Identify which cell holds the provided text, then report its [x, y] central coordinate. 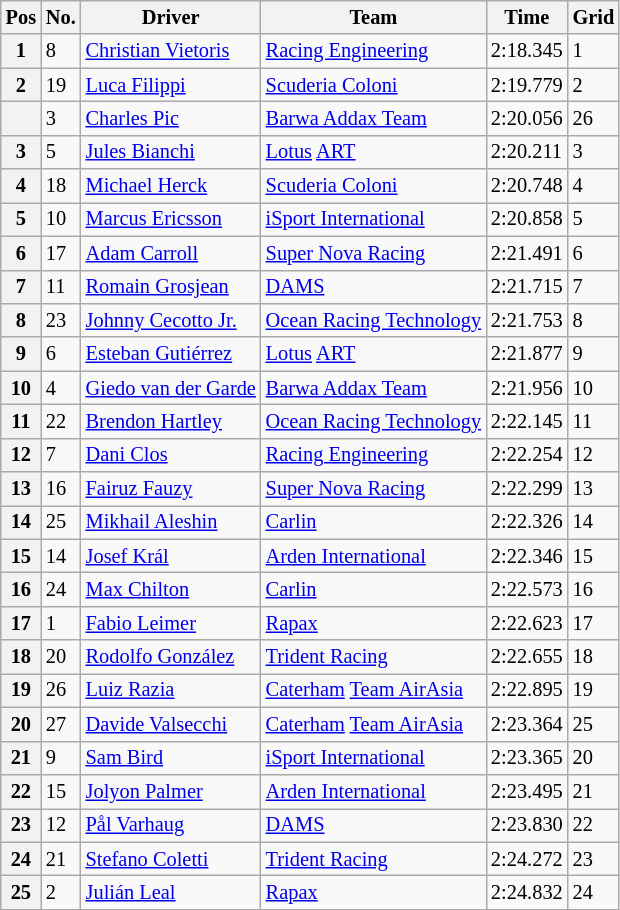
2:23.495 [527, 791]
No. [61, 17]
Dani Clos [171, 455]
2:23.365 [527, 758]
Pål Varhaug [171, 825]
2:20.858 [527, 219]
2:23.364 [527, 724]
Time [527, 17]
Giedo van der Garde [171, 388]
2:21.877 [527, 354]
2:21.491 [527, 253]
2:22.254 [527, 455]
Julián Leal [171, 892]
2:22.623 [527, 623]
Fabio Leimer [171, 623]
2:22.895 [527, 690]
Team [374, 17]
Luca Filippi [171, 85]
Grid [594, 17]
Michael Herck [171, 186]
2:23.830 [527, 825]
27 [61, 724]
2:21.956 [527, 388]
2:19.779 [527, 85]
2:22.346 [527, 556]
2:22.573 [527, 589]
2:24.272 [527, 859]
Pos [21, 17]
Max Chilton [171, 589]
Stefano Coletti [171, 859]
Marcus Ericsson [171, 219]
2:18.345 [527, 51]
Jolyon Palmer [171, 791]
Mikhail Aleshin [171, 522]
2:22.299 [527, 489]
2:22.145 [527, 421]
Josef Král [171, 556]
Romain Grosjean [171, 287]
Adam Carroll [171, 253]
2:22.326 [527, 522]
Christian Vietoris [171, 51]
Fairuz Fauzy [171, 489]
Rodolfo González [171, 657]
2:22.655 [527, 657]
2:24.832 [527, 892]
Johnny Cecotto Jr. [171, 320]
Charles Pic [171, 118]
Esteban Gutiérrez [171, 354]
Brendon Hartley [171, 421]
2:20.211 [527, 152]
Driver [171, 17]
2:21.715 [527, 287]
2:20.748 [527, 186]
Davide Valsecchi [171, 724]
2:20.056 [527, 118]
Luiz Razia [171, 690]
Jules Bianchi [171, 152]
2:21.753 [527, 320]
Sam Bird [171, 758]
